Find where the given text appears and provide that cell's center as [x, y] coordinate. 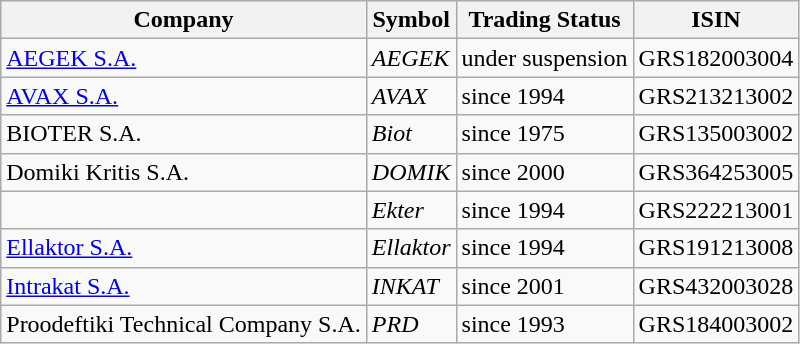
under suspension [544, 58]
Domiki Kritis S.A. [184, 172]
ISIN [716, 20]
BIOTER S.A. [184, 134]
Intrakat S.A. [184, 286]
since 2000 [544, 172]
Ekter [411, 210]
AEGEK S.A. [184, 58]
Trading Status [544, 20]
Biot [411, 134]
GRS432003028 [716, 286]
DOMIK [411, 172]
AVAX S.A. [184, 96]
INKAT [411, 286]
Proodeftiki Technical Company S.A. [184, 324]
AEGEK [411, 58]
Symbol [411, 20]
GRS191213008 [716, 248]
since 2001 [544, 286]
GRS184003002 [716, 324]
GRS182003004 [716, 58]
GRS222213001 [716, 210]
AVAX [411, 96]
GRS364253005 [716, 172]
since 1993 [544, 324]
GRS213213002 [716, 96]
since 1975 [544, 134]
Ellaktor S.A. [184, 248]
GRS135003002 [716, 134]
Company [184, 20]
Ellaktor [411, 248]
PRD [411, 324]
